Detect which cell encompasses the target text, then output its (X, Y) center coordinate. 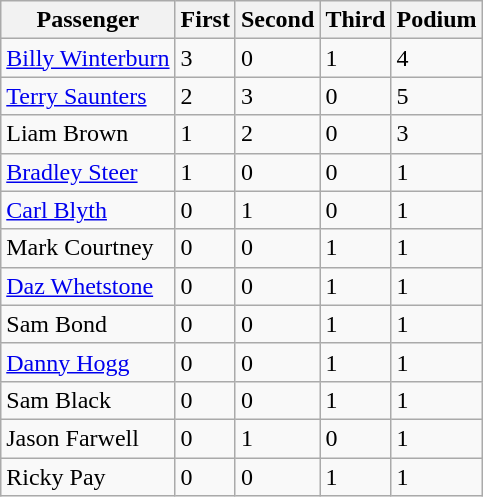
Third (356, 20)
Sam Bond (88, 324)
Danny Hogg (88, 362)
Jason Farwell (88, 438)
Second (277, 20)
Bradley Steer (88, 172)
Daz Whetstone (88, 286)
Terry Saunters (88, 96)
Passenger (88, 20)
Carl Blyth (88, 210)
First (205, 20)
Sam Black (88, 400)
4 (436, 58)
Podium (436, 20)
Ricky Pay (88, 477)
Liam Brown (88, 134)
Billy Winterburn (88, 58)
5 (436, 96)
Mark Courtney (88, 248)
